Determine the (X, Y) coordinate at the center of the cell enclosing the given text.  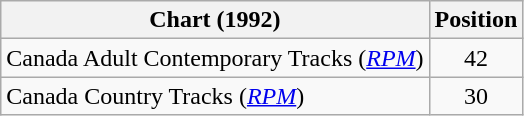
Chart (1992) (215, 20)
Canada Adult Contemporary Tracks (RPM) (215, 58)
30 (476, 96)
Canada Country Tracks (RPM) (215, 96)
42 (476, 58)
Position (476, 20)
